Detect which cell encompasses the target text, then output its [x, y] center coordinate. 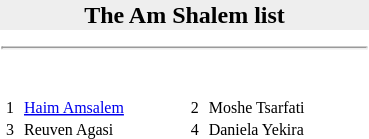
2 [196, 108]
Moshe Tsarfati [286, 108]
The Am Shalem list [184, 15]
Haim Amsalem [104, 108]
1 [12, 108]
